Find where the given text appears and provide that cell's center as [x, y] coordinate. 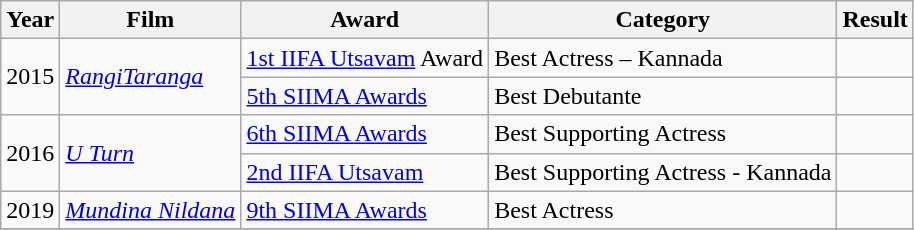
Best Actress [663, 210]
Best Debutante [663, 96]
6th SIIMA Awards [365, 134]
2015 [30, 77]
Best Actress – Kannada [663, 58]
Result [875, 20]
U Turn [150, 153]
RangiTaranga [150, 77]
1st IIFA Utsavam Award [365, 58]
2019 [30, 210]
Mundina Nildana [150, 210]
Year [30, 20]
Film [150, 20]
2016 [30, 153]
9th SIIMA Awards [365, 210]
Award [365, 20]
2nd IIFA Utsavam [365, 172]
Category [663, 20]
5th SIIMA Awards [365, 96]
Best Supporting Actress - Kannada [663, 172]
Best Supporting Actress [663, 134]
